Output the (X, Y) coordinate of the center of the cell containing the given text.  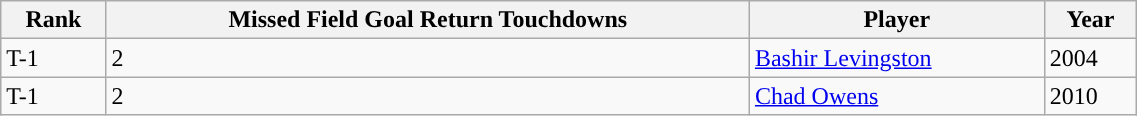
Chad Owens (896, 96)
2010 (1090, 96)
Bashir Levingston (896, 58)
Rank (54, 20)
Player (896, 20)
Missed Field Goal Return Touchdowns (428, 20)
Year (1090, 20)
2004 (1090, 58)
